Capture the cell that displays the provided text and extract its [X, Y] central coordinate. 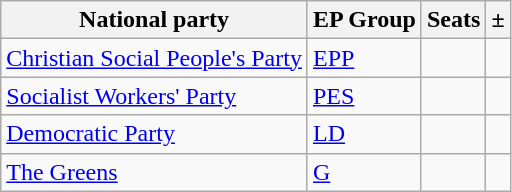
Christian Social People's Party [154, 58]
EP Group [364, 20]
G [364, 172]
LD [364, 134]
National party [154, 20]
Seats [453, 20]
Socialist Workers' Party [154, 96]
PES [364, 96]
± [498, 20]
The Greens [154, 172]
Democratic Party [154, 134]
EPP [364, 58]
